Pinpoint the cell where the given text exists, returning its [X, Y] midpoint coordinate. 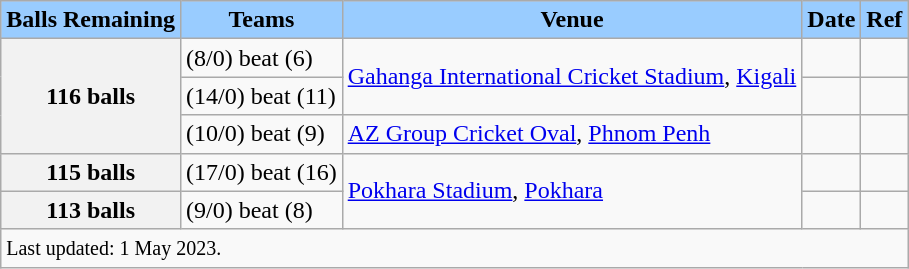
Teams [262, 20]
Last updated: 1 May 2023. [454, 248]
Ref [884, 20]
Venue [572, 20]
(14/0) beat (11) [262, 96]
116 balls [91, 96]
(8/0) beat (6) [262, 58]
Gahanga International Cricket Stadium, Kigali [572, 77]
AZ Group Cricket Oval, Phnom Penh [572, 134]
Pokhara Stadium, Pokhara [572, 191]
115 balls [91, 172]
Date [832, 20]
(17/0) beat (16) [262, 172]
113 balls [91, 210]
(10/0) beat (9) [262, 134]
Balls Remaining [91, 20]
(9/0) beat (8) [262, 210]
